Determine the [x, y] coordinate at the center of the cell enclosing the given text.  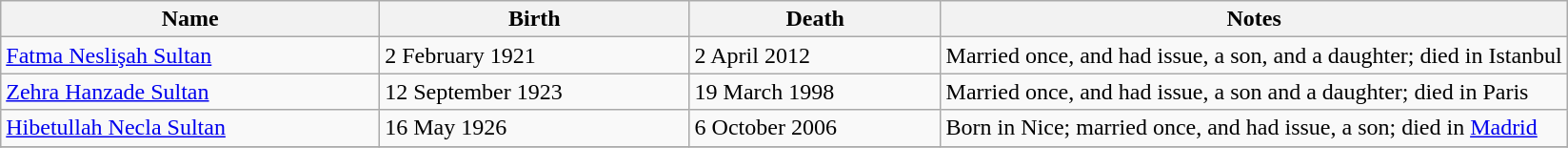
16 May 1926 [535, 128]
2 February 1921 [535, 55]
Name [190, 19]
19 March 1998 [815, 92]
Birth [535, 19]
Married once, and had issue, a son and a daughter; died in Paris [1254, 92]
2 April 2012 [815, 55]
Born in Nice; married once, and had issue, a son; died in Madrid [1254, 128]
Married once, and had issue, a son, and a daughter; died in Istanbul [1254, 55]
Zehra Hanzade Sultan [190, 92]
Death [815, 19]
Fatma Neslişah Sultan [190, 55]
Hibetullah Necla Sultan [190, 128]
Notes [1254, 19]
6 October 2006 [815, 128]
12 September 1923 [535, 92]
